Identify which cell holds the provided text, then report its [X, Y] central coordinate. 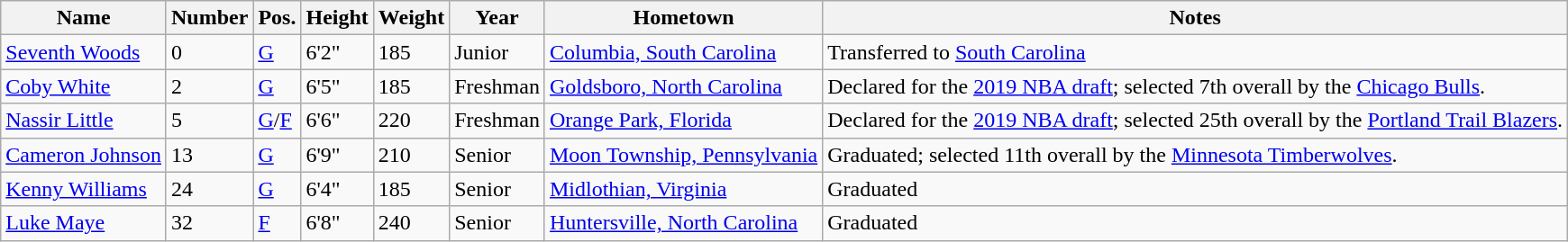
Weight [411, 18]
13 [209, 155]
Notes [1195, 18]
Kenny Williams [84, 189]
6'5" [337, 86]
Year [497, 18]
Columbia, South Carolina [683, 52]
Graduated; selected 11th overall by the Minnesota Timberwolves. [1195, 155]
220 [411, 121]
Midlothian, Virginia [683, 189]
Declared for the 2019 NBA draft; selected 7th overall by the Chicago Bulls. [1195, 86]
Pos. [278, 18]
Height [337, 18]
Orange Park, Florida [683, 121]
2 [209, 86]
Cameron Johnson [84, 155]
210 [411, 155]
6'8" [337, 223]
Number [209, 18]
240 [411, 223]
6'9" [337, 155]
0 [209, 52]
Hometown [683, 18]
24 [209, 189]
6'4" [337, 189]
Huntersville, North Carolina [683, 223]
Goldsboro, North Carolina [683, 86]
F [278, 223]
Declared for the 2019 NBA draft; selected 25th overall by the Portland Trail Blazers. [1195, 121]
32 [209, 223]
6'2" [337, 52]
Luke Maye [84, 223]
Seventh Woods [84, 52]
Nassir Little [84, 121]
Transferred to South Carolina [1195, 52]
Junior [497, 52]
Coby White [84, 86]
Name [84, 18]
G/F [278, 121]
6'6" [337, 121]
Moon Township, Pennsylvania [683, 155]
5 [209, 121]
